Scan for the cell matching the given text and deliver its [x, y] coordinate at center. 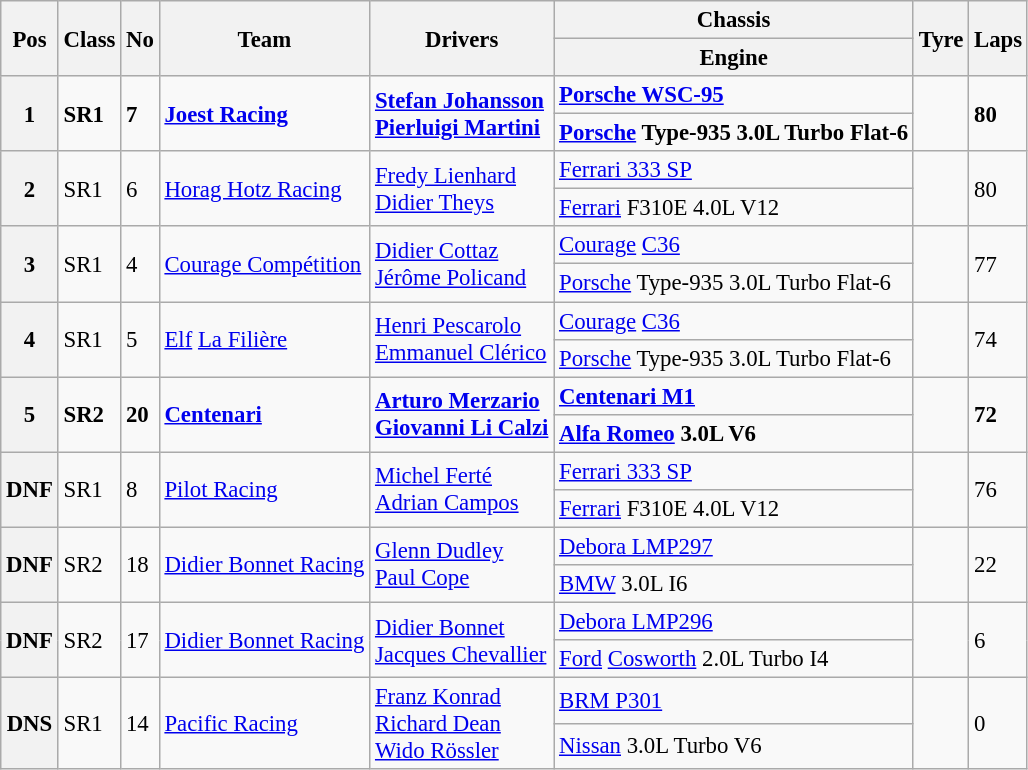
3 [30, 264]
76 [998, 490]
Michel Ferté Adrian Campos [462, 490]
72 [998, 414]
14 [140, 724]
Courage Compétition [264, 264]
Didier Cottaz Jérôme Policand [462, 264]
Team [264, 38]
Class [90, 38]
Glenn Dudley Paul Cope [462, 564]
Centenari [264, 414]
Tyre [940, 38]
Porsche WSC-95 [734, 95]
Nissan 3.0L Turbo V6 [734, 746]
8 [140, 490]
77 [998, 264]
Drivers [462, 38]
Debora LMP296 [734, 621]
20 [140, 414]
BMW 3.0L I6 [734, 584]
Pilot Racing [264, 490]
Alfa Romeo 3.0L V6 [734, 433]
No [140, 38]
Joest Racing [264, 114]
18 [140, 564]
Didier Bonnet Jacques Chevallier [462, 640]
22 [998, 564]
Chassis [734, 20]
1 [30, 114]
Debora LMP297 [734, 546]
Stefan Johansson Pierluigi Martini [462, 114]
DNS [30, 724]
Elf La Filière [264, 340]
Arturo Merzario Giovanni Li Calzi [462, 414]
Fredy Lienhard Didier Theys [462, 188]
Engine [734, 58]
Henri Pescarolo Emmanuel Clérico [462, 340]
Ford Cosworth 2.0L Turbo I4 [734, 659]
Pos [30, 38]
Centenari M1 [734, 396]
Laps [998, 38]
Franz Konrad Richard Dean Wido Rössler [462, 724]
0 [998, 724]
2 [30, 188]
74 [998, 340]
BRM P301 [734, 701]
Horag Hotz Racing [264, 188]
7 [140, 114]
Pacific Racing [264, 724]
17 [140, 640]
